For the text-containing cell, return its midpoint in (X, Y) coordinate format. 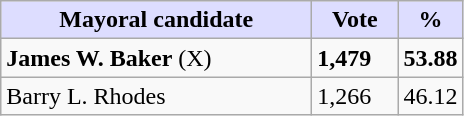
Mayoral candidate (156, 20)
1,479 (355, 58)
53.88 (430, 58)
% (430, 20)
James W. Baker (X) (156, 58)
Barry L. Rhodes (156, 96)
46.12 (430, 96)
Vote (355, 20)
1,266 (355, 96)
